Scan for the cell matching the given text and deliver its (x, y) coordinate at center. 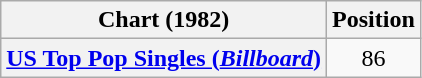
Position (374, 20)
US Top Pop Singles (Billboard) (164, 58)
86 (374, 58)
Chart (1982) (164, 20)
